Identify which cell holds the provided text, then report its [x, y] central coordinate. 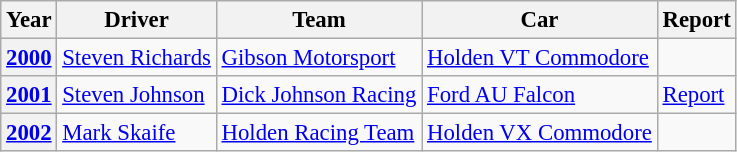
Driver [136, 20]
Holden VT Commodore [540, 58]
Mark Skaife [136, 133]
Year [29, 20]
Dick Johnson Racing [319, 95]
Gibson Motorsport [319, 58]
2001 [29, 95]
Team [319, 20]
Steven Richards [136, 58]
Holden Racing Team [319, 133]
2002 [29, 133]
Car [540, 20]
2000 [29, 58]
Steven Johnson [136, 95]
Ford AU Falcon [540, 95]
Holden VX Commodore [540, 133]
